Find where the given text appears and provide that cell's center as (X, Y) coordinate. 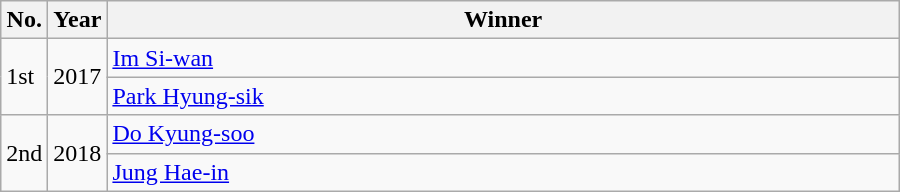
Jung Hae-in (503, 172)
Do Kyung-soo (503, 134)
Park Hyung-sik (503, 96)
1st (24, 77)
No. (24, 20)
2017 (78, 77)
2nd (24, 153)
2018 (78, 153)
Winner (503, 20)
Im Si-wan (503, 58)
Year (78, 20)
